Provide the [x, y] coordinate of the cell's center where the given text is located.  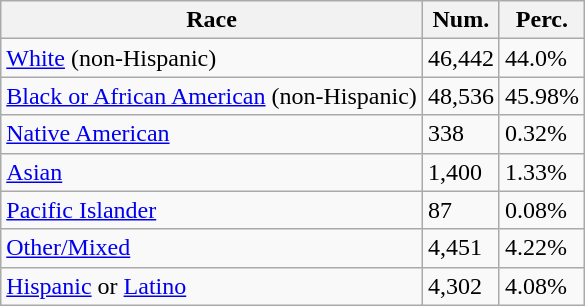
46,442 [460, 58]
White (non-Hispanic) [212, 58]
Native American [212, 134]
Pacific Islander [212, 210]
1,400 [460, 172]
48,536 [460, 96]
4.22% [542, 248]
4,302 [460, 286]
0.32% [542, 134]
Black or African American (non-Hispanic) [212, 96]
45.98% [542, 96]
Num. [460, 20]
0.08% [542, 210]
Other/Mixed [212, 248]
Perc. [542, 20]
4,451 [460, 248]
Race [212, 20]
338 [460, 134]
44.0% [542, 58]
4.08% [542, 286]
Asian [212, 172]
87 [460, 210]
Hispanic or Latino [212, 286]
1.33% [542, 172]
